Find where the given text appears and provide that cell's center as [x, y] coordinate. 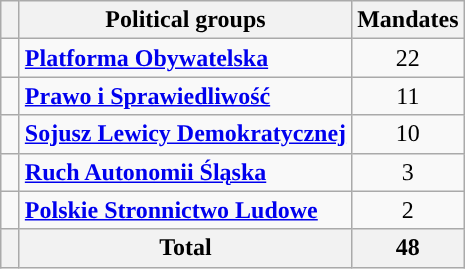
Platforma Obywatelska [185, 58]
48 [408, 248]
22 [408, 58]
Sojusz Lewicy Demokratycznej [185, 134]
2 [408, 210]
3 [408, 172]
Total [185, 248]
Political groups [185, 20]
Mandates [408, 20]
10 [408, 134]
11 [408, 96]
Ruch Autonomii Śląska [185, 172]
Polskie Stronnictwo Ludowe [185, 210]
Prawo i Sprawiedliwość [185, 96]
